Determine the (X, Y) coordinate at the center of the cell enclosing the given text.  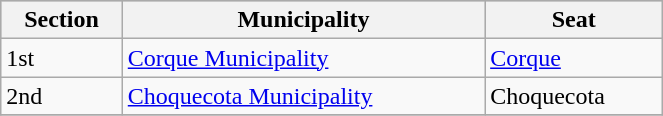
Seat (574, 20)
Corque Municipality (303, 58)
Municipality (303, 20)
Section (62, 20)
2nd (62, 96)
Choquecota (574, 96)
1st (62, 58)
Corque (574, 58)
Choquecota Municipality (303, 96)
